For the text-containing cell, return its midpoint in (X, Y) coordinate format. 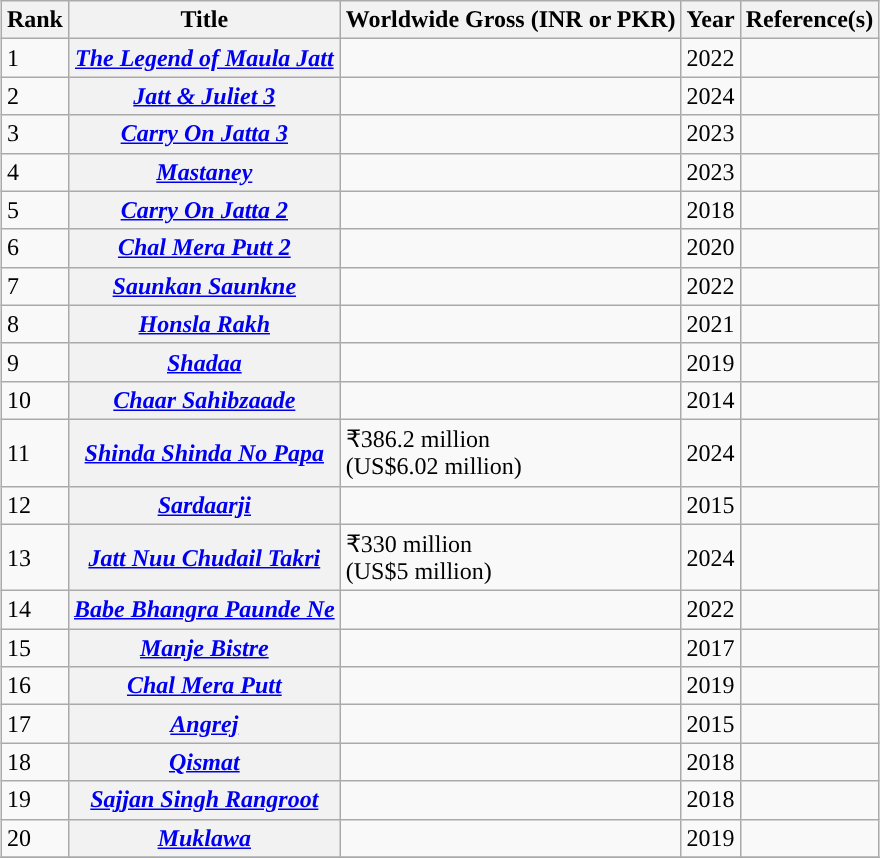
Mastaney (204, 172)
20 (34, 838)
Sajjan Singh Rangroot (204, 800)
Sardaarji (204, 505)
8 (34, 324)
1 (34, 58)
Honsla Rakh (204, 324)
Jatt & Juliet 3 (204, 96)
Shinda Shinda No Papa (204, 452)
2021 (710, 324)
11 (34, 452)
Reference(s) (810, 20)
18 (34, 762)
Manje Bistre (204, 648)
₹386.2 million(US$6.02 million) (510, 452)
12 (34, 505)
Rank (34, 20)
Title (204, 20)
3 (34, 134)
Shadaa (204, 362)
5 (34, 210)
Chaar Sahibzaade (204, 400)
2017 (710, 648)
Babe Bhangra Paunde Ne (204, 610)
Year (710, 20)
₹330 million(US$5 million) (510, 558)
10 (34, 400)
Jatt Nuu Chudail Takri (204, 558)
19 (34, 800)
Carry On Jatta 3 (204, 134)
2014 (710, 400)
15 (34, 648)
Carry On Jatta 2 (204, 210)
17 (34, 724)
2 (34, 96)
Chal Mera Putt (204, 686)
The Legend of Maula Jatt (204, 58)
2020 (710, 248)
16 (34, 686)
6 (34, 248)
Worldwide Gross (INR or PKR) (510, 20)
7 (34, 286)
Muklawa (204, 838)
14 (34, 610)
13 (34, 558)
Angrej (204, 724)
9 (34, 362)
Qismat (204, 762)
Chal Mera Putt 2 (204, 248)
4 (34, 172)
Saunkan Saunkne (204, 286)
